Return (x, y) of the center of cell containing provided text 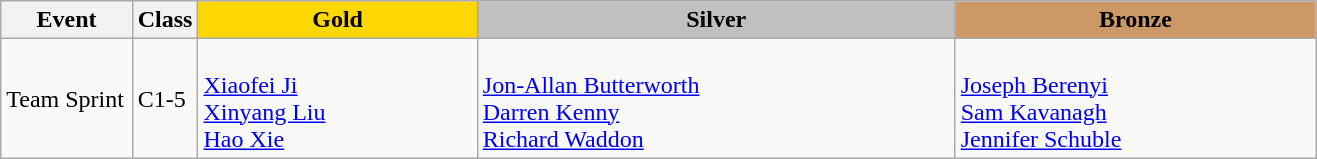
Team Sprint (66, 98)
Jon-Allan ButterworthDarren KennyRichard Waddon (716, 98)
C1-5 (165, 98)
Bronze (1135, 20)
Silver (716, 20)
Xiaofei JiXinyang LiuHao Xie (338, 98)
Event (66, 20)
Gold (338, 20)
Class (165, 20)
Joseph BerenyiSam KavanaghJennifer Schuble (1135, 98)
